Pinpoint the cell where the given text exists, returning its [X, Y] midpoint coordinate. 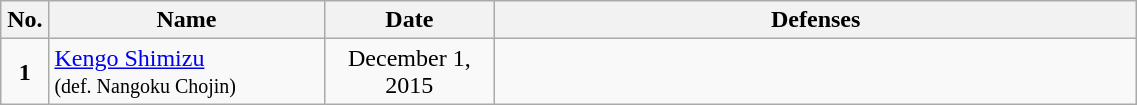
Defenses [816, 20]
Date [409, 20]
Kengo Shimizu (def. Nangoku Chojin) [186, 72]
No. [25, 20]
Name [186, 20]
1 [25, 72]
December 1, 2015 [409, 72]
